Identify which cell holds the provided text, then report its [X, Y] central coordinate. 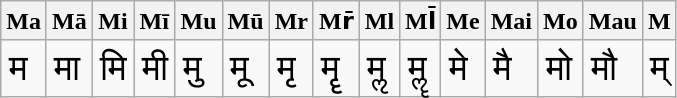
Mr [291, 21]
मॢ [379, 68]
मौ [612, 68]
Mo [561, 21]
मो [561, 68]
Ma [24, 21]
मा [69, 68]
Mu [198, 21]
Ml [379, 21]
Me [463, 21]
मू [246, 68]
म [24, 68]
Ml̄ [420, 21]
Mai [511, 21]
Mā [69, 21]
Mr̄ [336, 21]
मृ [291, 68]
Mi [112, 21]
मी [154, 68]
मॄ [336, 68]
मे [463, 68]
मै [511, 68]
Mū [246, 21]
मु [198, 68]
Mī [154, 21]
Mau [612, 21]
मि [112, 68]
M [659, 21]
मॣ [420, 68]
म् [659, 68]
